Provide the (X, Y) coordinate of the cell's center where the given text is located.  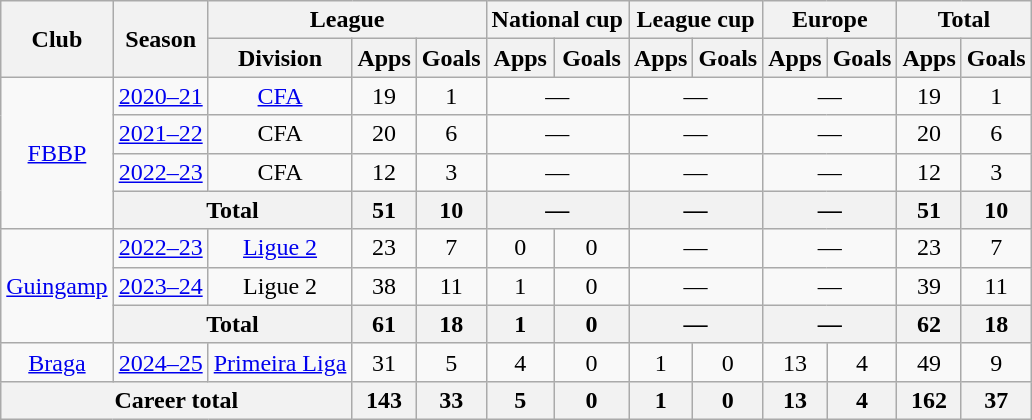
38 (384, 286)
Primeira Liga (280, 362)
Europe (830, 20)
143 (384, 400)
31 (384, 362)
2020–21 (160, 96)
National cup (557, 20)
League cup (695, 20)
37 (996, 400)
61 (384, 324)
Career total (176, 400)
FBBP (57, 153)
Division (280, 58)
39 (929, 286)
Guingamp (57, 286)
2024–25 (160, 362)
Club (57, 39)
Season (160, 39)
Braga (57, 362)
62 (929, 324)
162 (929, 400)
9 (996, 362)
2021–22 (160, 134)
49 (929, 362)
2023–24 (160, 286)
League (347, 20)
33 (451, 400)
